Return the [x, y] coordinate for the center point of the cell that contains the specified text.  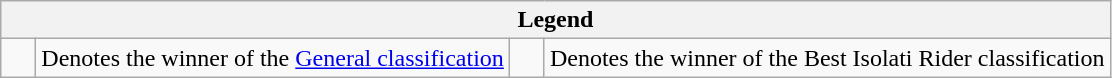
Legend [556, 20]
Denotes the winner of the Best Isolati Rider classification [827, 58]
Denotes the winner of the General classification [273, 58]
